Return [X, Y] of the center of cell containing provided text 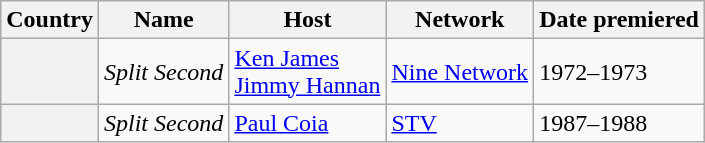
Nine Network [460, 72]
Network [460, 20]
1987–1988 [620, 123]
Name [163, 20]
Host [308, 20]
Country [50, 20]
Ken JamesJimmy Hannan [308, 72]
Date premiered [620, 20]
STV [460, 123]
1972–1973 [620, 72]
Paul Coia [308, 123]
